For the text-containing cell, return its midpoint in [X, Y] coordinate format. 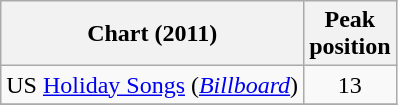
Chart (2011) [152, 34]
US Holiday Songs (Billboard) [152, 85]
13 [350, 85]
Peakposition [350, 34]
